Provide the (x, y) coordinate of the cell's center where the given text is located.  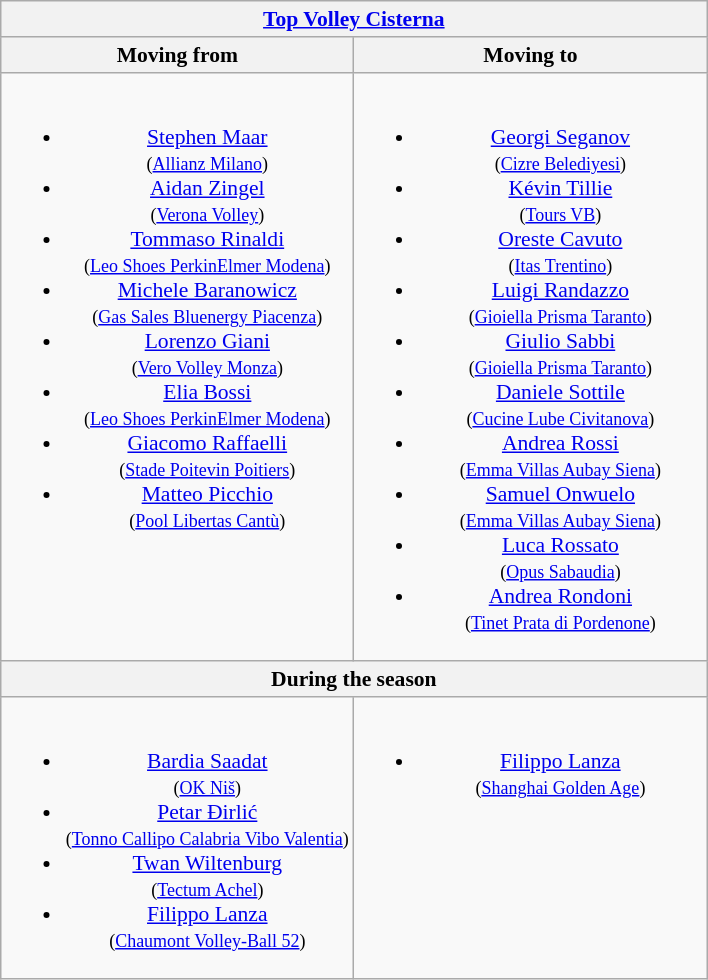
Filippo Lanza(Shanghai Golden Age) (530, 838)
Bardia Saadat(OK Niš) Petar Đirlić(Tonno Callipo Calabria Vibo Valentia) Twan Wiltenburg(Tectum Achel) Filippo Lanza(Chaumont Volley-Ball 52) (178, 838)
Moving to (530, 55)
Top Volley Cisterna (354, 19)
During the season (354, 679)
Moving from (178, 55)
